From the cell containing the given text, extract its center point as (X, Y) coordinate. 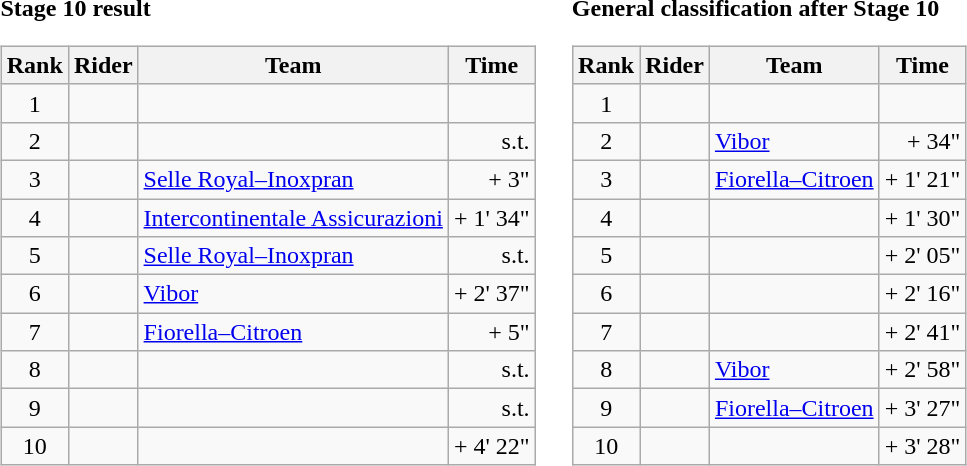
+ 1' 34" (492, 217)
Intercontinentale Assicurazioni (293, 217)
+ 1' 30" (922, 217)
+ 3' 28" (922, 446)
+ 3' 27" (922, 408)
+ 34" (922, 141)
+ 2' 58" (922, 370)
+ 2' 05" (922, 256)
+ 4' 22" (492, 446)
+ 2' 16" (922, 294)
+ 2' 41" (922, 332)
+ 2' 37" (492, 294)
+ 5" (492, 332)
+ 3" (492, 179)
+ 1' 21" (922, 179)
